Identify which cell holds the provided text, then report its [x, y] central coordinate. 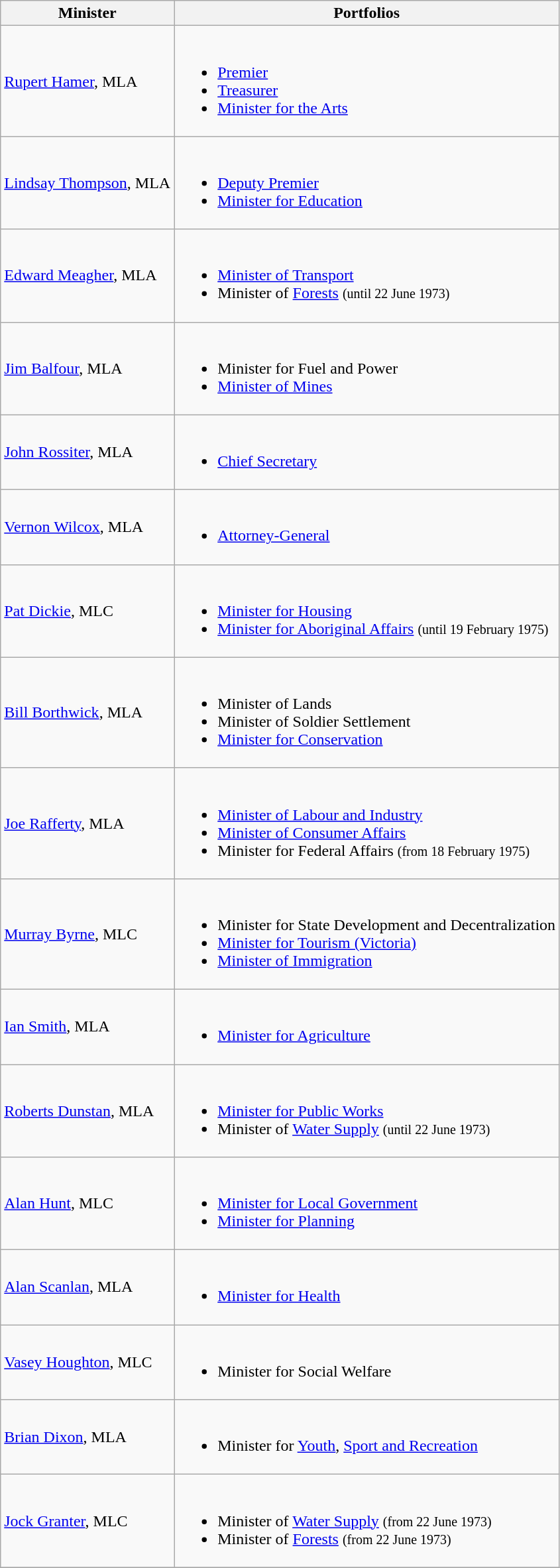
Minister for Agriculture [367, 1027]
Edward Meagher, MLA [87, 276]
Chief Secretary [367, 452]
Portfolios [367, 13]
Ian Smith, MLA [87, 1027]
Minister for Fuel and PowerMinister of Mines [367, 368]
Bill Borthwick, MLA [87, 713]
Minister for Local GovernmentMinister for Planning [367, 1204]
Jock Granter, MLC [87, 1521]
Joe Rafferty, MLA [87, 823]
Minister for HousingMinister for Aboriginal Affairs (until 19 February 1975) [367, 611]
Attorney-General [367, 527]
Roberts Dunstan, MLA [87, 1110]
John Rossiter, MLA [87, 452]
Jim Balfour, MLA [87, 368]
Minister for Youth, Sport and Recreation [367, 1437]
Alan Hunt, MLC [87, 1204]
Minister of TransportMinister of Forests (until 22 June 1973) [367, 276]
Lindsay Thompson, MLA [87, 183]
Brian Dixon, MLA [87, 1437]
Rupert Hamer, MLA [87, 81]
Minister for Public WorksMinister of Water Supply (until 22 June 1973) [367, 1110]
Minister of Water Supply (from 22 June 1973)Minister of Forests (from 22 June 1973) [367, 1521]
Minister for State Development and DecentralizationMinister for Tourism (Victoria)Minister of Immigration [367, 934]
Alan Scanlan, MLA [87, 1288]
Murray Byrne, MLC [87, 934]
Pat Dickie, MLC [87, 611]
Minister for Social Welfare [367, 1362]
Minister [87, 13]
PremierTreasurerMinister for the Arts [367, 81]
Minister for Health [367, 1288]
Minister of LandsMinister of Soldier SettlementMinister for Conservation [367, 713]
Vernon Wilcox, MLA [87, 527]
Vasey Houghton, MLC [87, 1362]
Minister of Labour and IndustryMinister of Consumer AffairsMinister for Federal Affairs (from 18 February 1975) [367, 823]
Deputy PremierMinister for Education [367, 183]
